Output the (x, y) coordinate of the center of the cell containing the given text.  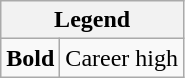
Career high (122, 58)
Bold (30, 58)
Legend (92, 20)
